Pinpoint the cell where the given text exists, returning its (x, y) midpoint coordinate. 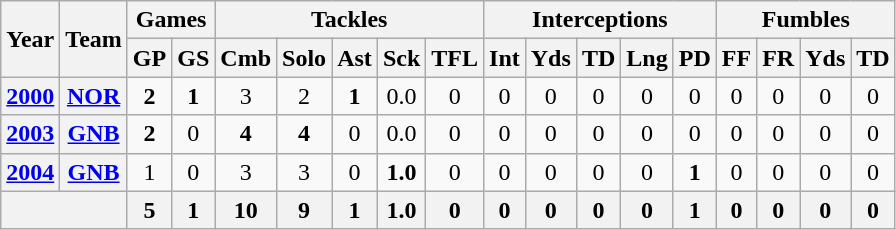
5 (149, 210)
FR (778, 58)
Games (170, 20)
Fumbles (806, 20)
NOR (94, 96)
FF (736, 58)
2003 (30, 134)
Interceptions (600, 20)
Tackles (350, 20)
PD (694, 58)
Solo (304, 58)
9 (304, 210)
Year (30, 39)
Ast (355, 58)
2004 (30, 172)
2000 (30, 96)
GP (149, 58)
Lng (647, 58)
Cmb (246, 58)
Int (505, 58)
Team (94, 39)
GS (194, 58)
TFL (455, 58)
10 (246, 210)
Sck (401, 58)
